Locate the cell with the specified text and output its [X, Y] center coordinate. 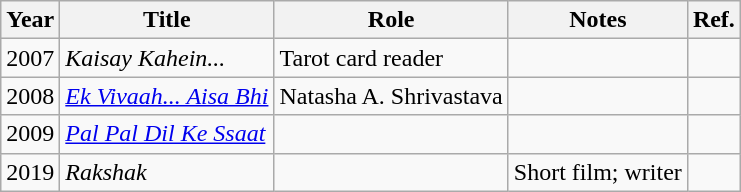
Short film; writer [598, 172]
2019 [30, 172]
2009 [30, 134]
Year [30, 20]
Pal Pal Dil Ke Ssaat [167, 134]
Natasha A. Shrivastava [391, 96]
Title [167, 20]
Role [391, 20]
Kaisay Kahein... [167, 58]
Ref. [714, 20]
Tarot card reader [391, 58]
Ek Vivaah... Aisa Bhi [167, 96]
Notes [598, 20]
2007 [30, 58]
2008 [30, 96]
Rakshak [167, 172]
